Scan for the cell matching the given text and deliver its (X, Y) coordinate at center. 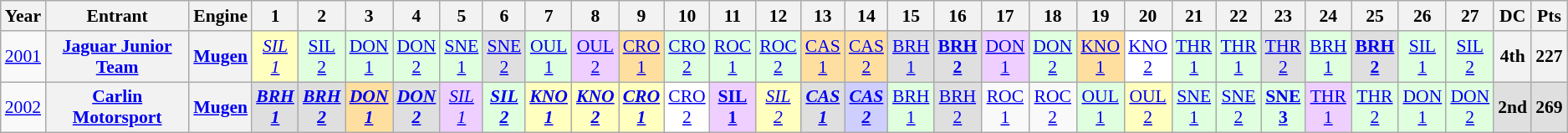
11 (733, 16)
Jaguar Junior Team (117, 57)
Engine (221, 16)
22 (1238, 16)
27 (1470, 16)
269 (1549, 107)
2 (322, 16)
SNE3 (1283, 107)
227 (1549, 57)
15 (912, 16)
5 (462, 16)
19 (1101, 16)
25 (1375, 16)
6 (503, 16)
9 (642, 16)
23 (1283, 16)
DC (1512, 16)
14 (866, 16)
2002 (23, 107)
13 (823, 16)
21 (1194, 16)
10 (687, 16)
4 (416, 16)
2nd (1512, 107)
20 (1147, 16)
Pts (1549, 16)
26 (1422, 16)
4th (1512, 57)
8 (595, 16)
Entrant (117, 16)
18 (1052, 16)
2001 (23, 57)
12 (778, 16)
7 (549, 16)
17 (1005, 16)
3 (370, 16)
1 (275, 16)
Carlin Motorsport (117, 107)
24 (1328, 16)
16 (957, 16)
Year (23, 16)
